Extract the [X, Y] coordinate from the center of the cell holding the provided text.  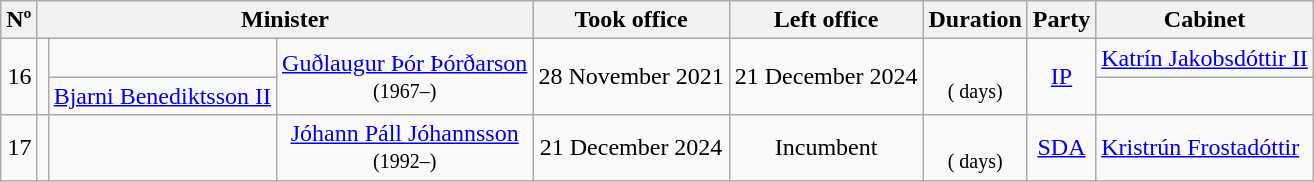
28 November 2021 [631, 77]
Party [1061, 20]
Cabinet [1205, 20]
Katrín Jakobsdóttir II [1205, 58]
Minister [285, 20]
Incumbent [826, 148]
Jóhann Páll Jóhannsson(1992–) [405, 148]
SDA [1061, 148]
Guðlaugur Þór Þórðarson(1967–) [405, 77]
17 [19, 148]
Bjarni Benediktsson II [162, 96]
Left office [826, 20]
Duration [975, 20]
Kristrún Frostadóttir [1205, 148]
Took office [631, 20]
16 [19, 77]
Nº [19, 20]
IP [1061, 77]
